Output the [X, Y] coordinate of the center of the cell containing the given text.  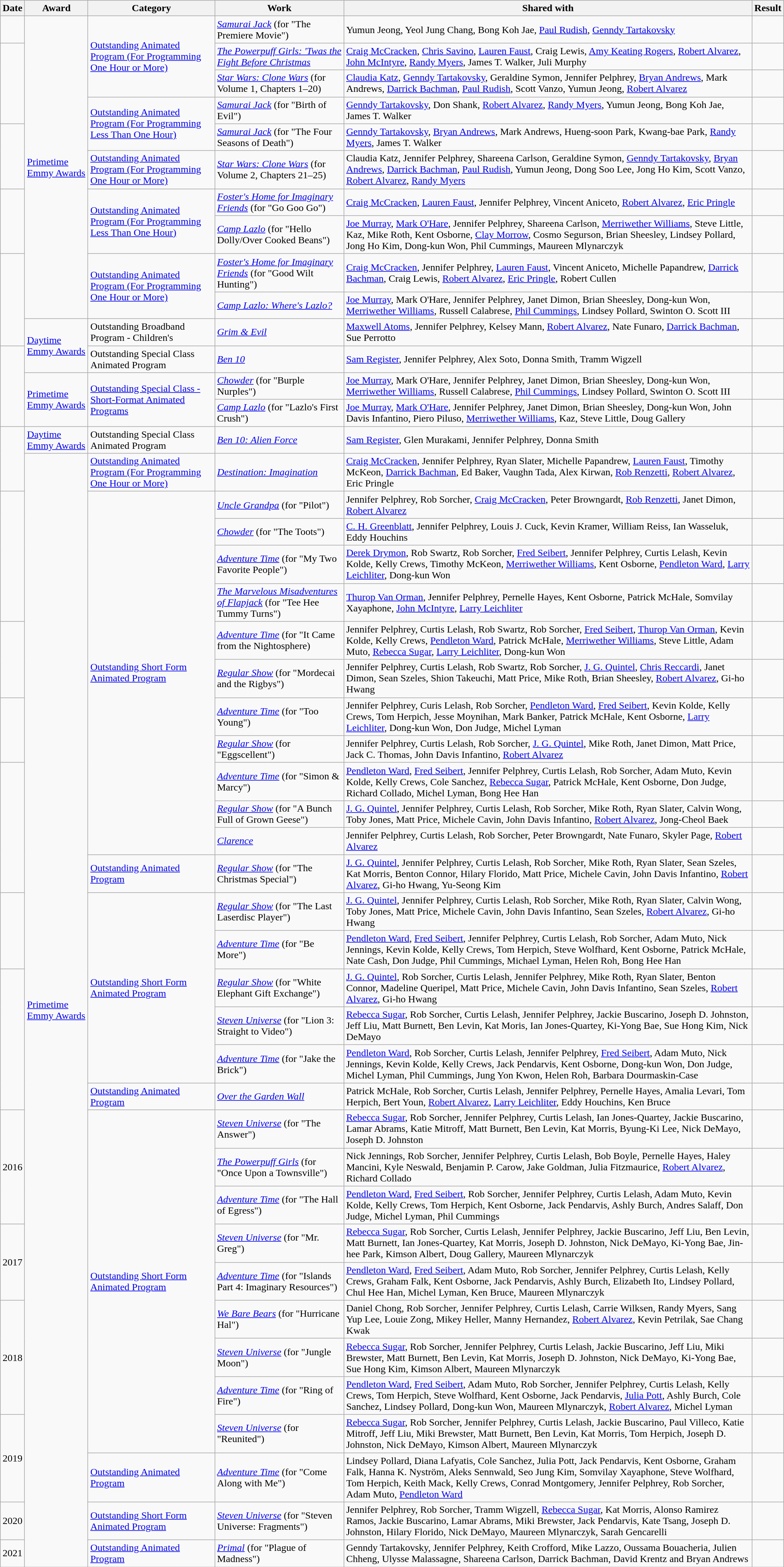
Camp Lazlo (for "Hello Dolly/Over Cooked Beans") [279, 235]
Regular Show (for "White Elephant Gift Exchange") [279, 988]
Work [279, 8]
Regular Show (for "Mordecai and the Rigbys") [279, 678]
Sam Register, Jennifer Pelphrey, Alex Soto, Donna Smith, Tramm Wigzell [548, 359]
Samurai Jack (for "Birth of Evil") [279, 110]
Shared with [548, 8]
Steven Universe (for "Reunited") [279, 1433]
2016 [12, 1167]
Adventure Time (for "Ring of Fire") [279, 1395]
Thurop Van Orman, Jennifer Pelphrey, Pernelle Hayes, Kent Osborne, Patrick McHale, Somvilay Xayaphone, John McIntyre, Larry Leichliter [548, 602]
Foster's Home for Imaginary Friends (for "Go Goo Go") [279, 202]
Genndy Tartakovsky, Don Shank, Robert Alvarez, Randy Myers, Yumun Jeong, Bong Koh Jae, James T. Walker [548, 110]
Jennifer Pelphrey, Rob Sorcher, Craig McCracken, Peter Browngardt, Rob Renzetti, Janet Dimon, Robert Alvarez [548, 505]
Adventure Time (for "It Came from the Nightosphere) [279, 640]
Grim & Evil [279, 332]
Yumun Jeong, Yeol Jung Chang, Bong Koh Jae, Paul Rudish, Genndy Tartakovsky [548, 30]
Outstanding Special Class - Short-Format Animated Programs [151, 400]
Result [768, 8]
Jennifer Pelphrey, Curtis Lelash, Rob Sorcher, Peter Browngardt, Nate Funaro, Skyler Page, Robert Alvarez [548, 841]
Maxwell Atoms, Jennifer Pelphrey, Kelsey Mann, Robert Alvarez, Nate Funaro, Darrick Bachman, Sue Perrotto [548, 332]
Star Wars: Clone Wars (for Volume 2, Chapters 21–25) [279, 170]
Primal (for "Plague of Madness") [279, 1554]
Ben 10: Alien Force [279, 440]
Adventure Time (for "My Two Favorite People") [279, 564]
Steven Universe (for "Mr. Greg") [279, 1243]
2021 [12, 1554]
Uncle Grandpa (for "Pilot") [279, 505]
Chowder (for "Burple Nurples") [279, 386]
Adventure Time (for "Too Young") [279, 716]
Regular Show (for "Eggscellent") [279, 749]
Adventure Time (for "Come Along with Me") [279, 1478]
Camp Lazlo (for "Lazlo's First Crush") [279, 413]
Outstanding Broadband Program - Children's [151, 332]
Adventure Time (for "Islands Part 4: Imaginary Resources") [279, 1281]
C. H. Greenblatt, Jennifer Pelphrey, Louis J. Cuck, Kevin Kramer, William Reiss, Ian Wasseluk, Eddy Houchins [548, 532]
Samurai Jack (for "The Premiere Movie") [279, 30]
Chowder (for "The Toots") [279, 532]
Regular Show (for "A Bunch Full of Grown Geese") [279, 814]
The Powerpuff Girls (for "Once Upon a Townsville") [279, 1167]
Clarence [279, 841]
2018 [12, 1357]
2019 [12, 1458]
Craig McCracken, Lauren Faust, Jennifer Pelphrey, Vincent Aniceto, Robert Alvarez, Eric Pringle [548, 202]
2020 [12, 1521]
Adventure Time (for "Simon & Marcy") [279, 781]
Date [12, 8]
Steven Universe (for "Jungle Moon") [279, 1357]
Steven Universe (for "Steven Universe: Fragments") [279, 1521]
Steven Universe (for "Lion 3: Straight to Video") [279, 1026]
Ben 10 [279, 359]
Adventure Time (for "Jake the Brick") [279, 1064]
Steven Universe (for "The Answer") [279, 1129]
Sam Register, Glen Murakami, Jennifer Pelphrey, Donna Smith [548, 440]
Category [151, 8]
Adventure Time (for "The Hall of Egress") [279, 1205]
Genndy Tartakovsky, Bryan Andrews, Mark Andrews, Hueng-soon Park, Kwang-bae Park, Randy Myers, James T. Walker [548, 137]
The Marvelous Misadventures of Flapjack (for "Tee Hee Tummy Turns") [279, 602]
Destination: Imagination [279, 472]
Award [56, 8]
Regular Show (for "The Last Laserdisc Player") [279, 912]
Camp Lazlo: Where's Lazlo? [279, 305]
Adventure Time (for "Be More") [279, 950]
The Powerpuff Girls: 'Twas the Fight Before Christmas [279, 56]
Samurai Jack (for "The Four Seasons of Death") [279, 137]
Foster's Home for Imaginary Friends (for "Good Wilt Hunting") [279, 273]
Star Wars: Clone Wars (for Volume 1, Chapters 1–20) [279, 84]
2017 [12, 1262]
Over the Garden Wall [279, 1096]
Regular Show (for "The Christmas Special") [279, 874]
We Bare Bears (for "Hurricane Hal") [279, 1319]
